Pinpoint the cell where the given text exists, returning its [X, Y] midpoint coordinate. 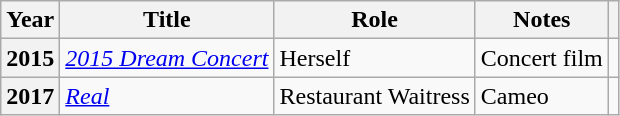
Herself [374, 58]
Year [30, 20]
Restaurant Waitress [374, 96]
Real [167, 96]
Notes [542, 20]
Concert film [542, 58]
Cameo [542, 96]
2015 [30, 58]
Title [167, 20]
Role [374, 20]
2017 [30, 96]
2015 Dream Concert [167, 58]
